Determine the [X, Y] coordinate at the center of the cell enclosing the given text.  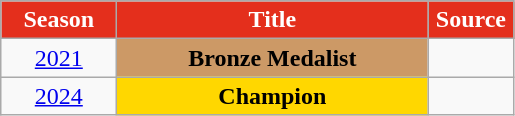
Bronze Medalist [272, 58]
Champion [272, 96]
Source [471, 20]
Title [272, 20]
2021 [59, 58]
2024 [59, 96]
Season [59, 20]
